Locate the cell with the specified text and output its (x, y) center coordinate. 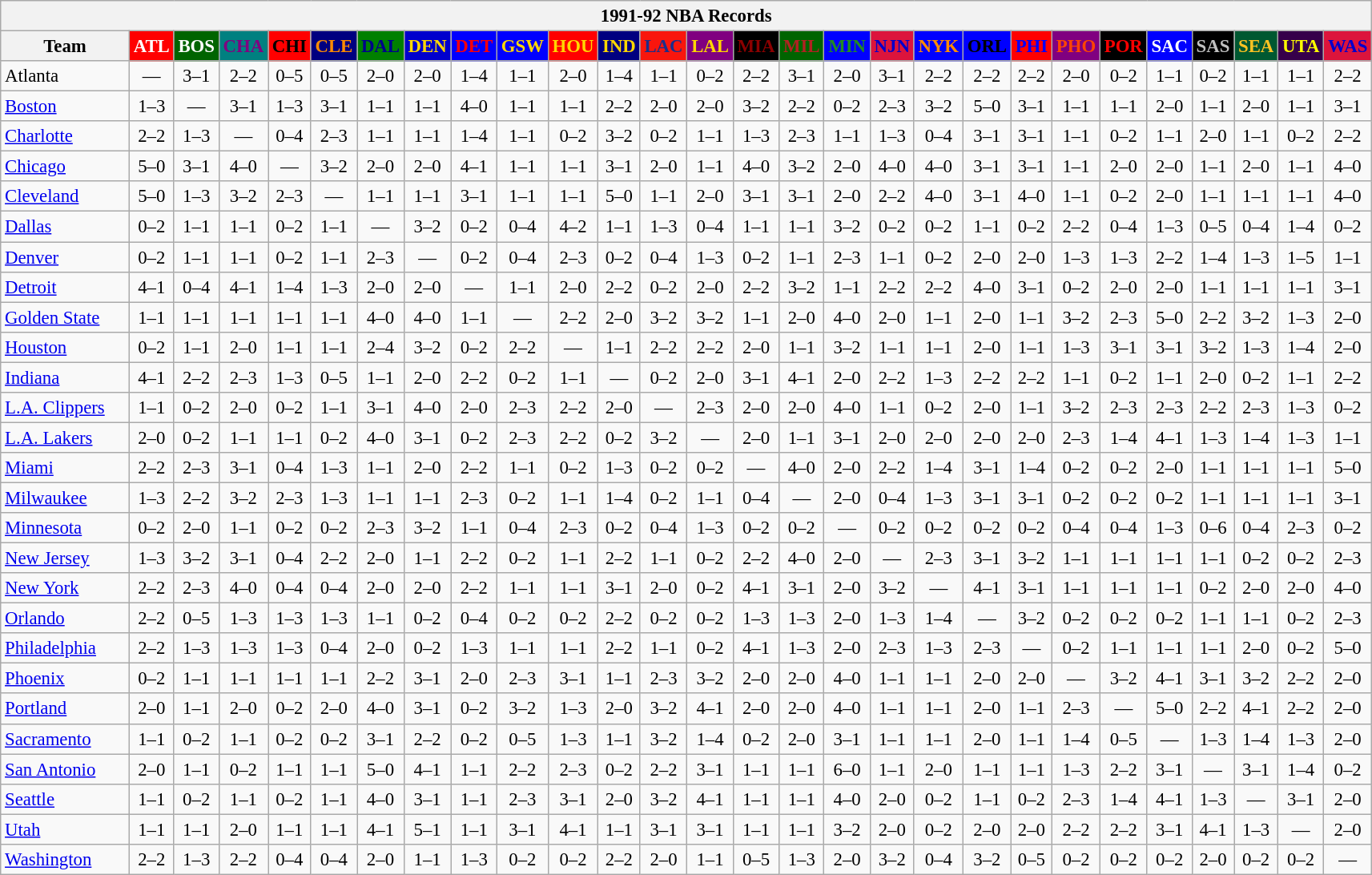
5–1 (428, 829)
Phoenix (66, 679)
Miami (66, 468)
Golden State (66, 317)
Orlando (66, 619)
New Jersey (66, 558)
CHI (289, 46)
POR (1123, 46)
SAS (1213, 46)
6–0 (847, 769)
Sacramento (66, 739)
LAC (663, 46)
HOU (573, 46)
Atlanta (66, 76)
Charlotte (66, 136)
ATL (151, 46)
DET (474, 46)
CLE (333, 46)
PHO (1076, 46)
Washington (66, 860)
LAL (710, 46)
Dallas (66, 227)
0–6 (1213, 528)
NYK (939, 46)
Seattle (66, 799)
Minnesota (66, 528)
New York (66, 588)
PHI (1032, 46)
Boston (66, 107)
4–2 (573, 227)
L.A. Clippers (66, 408)
Cleveland (66, 196)
Houston (66, 347)
Utah (66, 829)
Team (66, 46)
MIA (756, 46)
ORL (987, 46)
1–5 (1301, 257)
DAL (381, 46)
2–4 (381, 347)
San Antonio (66, 769)
CHA (243, 46)
NJN (892, 46)
1991-92 NBA Records (686, 16)
Portland (66, 709)
GSW (522, 46)
UTA (1301, 46)
SEA (1256, 46)
BOS (196, 46)
Chicago (66, 167)
Philadelphia (66, 648)
Indiana (66, 377)
Milwaukee (66, 498)
Detroit (66, 287)
DEN (428, 46)
MIN (847, 46)
WAS (1348, 46)
MIL (802, 46)
SAC (1169, 46)
IND (619, 46)
Denver (66, 257)
L.A. Lakers (66, 437)
